Extract the [x, y] coordinate from the center of the cell holding the provided text.  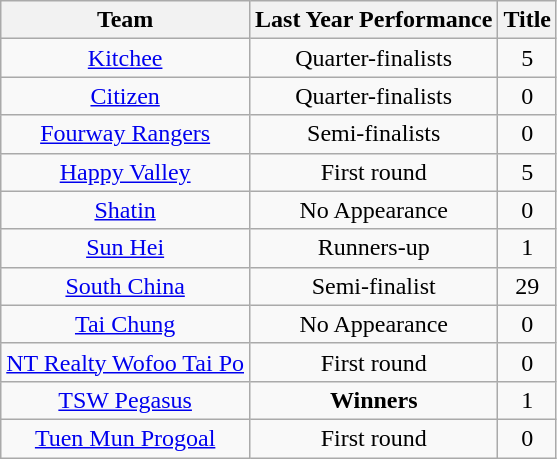
Tai Chung [126, 324]
Winners [374, 400]
Semi-finalists [374, 134]
Title [528, 20]
South China [126, 286]
Last Year Performance [374, 20]
Team [126, 20]
Citizen [126, 96]
Runners-up [374, 248]
Kitchee [126, 58]
Semi-finalist [374, 286]
NT Realty Wofoo Tai Po [126, 362]
Shatin [126, 210]
TSW Pegasus [126, 400]
Sun Hei [126, 248]
Fourway Rangers [126, 134]
Happy Valley [126, 172]
Tuen Mun Progoal [126, 438]
29 [528, 286]
